Provide the (x, y) coordinate of the cell's center where the given text is located.  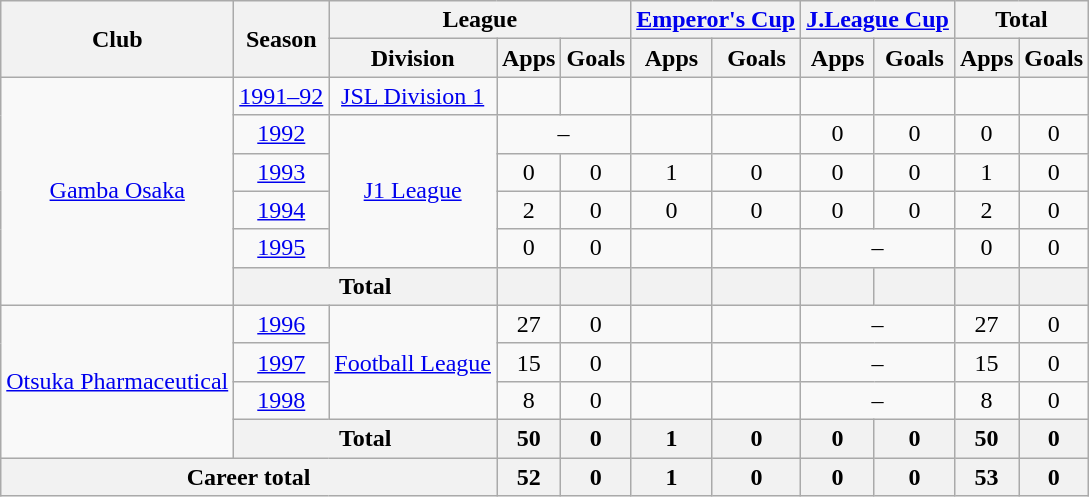
J.League Cup (878, 20)
1991–92 (282, 96)
J1 League (413, 191)
1997 (282, 362)
League (480, 20)
1994 (282, 210)
53 (986, 477)
JSL Division 1 (413, 96)
Division (413, 58)
Season (282, 39)
1996 (282, 324)
1992 (282, 134)
Football League (413, 362)
52 (528, 477)
Career total (249, 477)
1995 (282, 248)
Otsuka Pharmaceutical (118, 381)
Emperor's Cup (716, 20)
1993 (282, 172)
Club (118, 39)
Gamba Osaka (118, 191)
1998 (282, 400)
